Return the [X, Y] coordinate for the center point of the cell that contains the specified text.  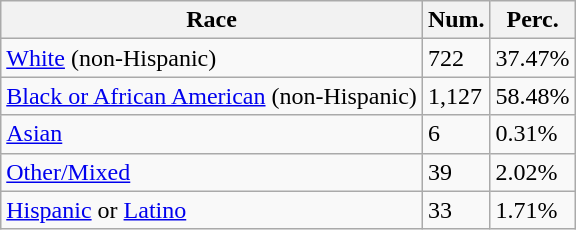
Race [212, 20]
39 [456, 172]
0.31% [532, 134]
1,127 [456, 96]
Asian [212, 134]
2.02% [532, 172]
6 [456, 134]
58.48% [532, 96]
Other/Mixed [212, 172]
Perc. [532, 20]
722 [456, 58]
White (non-Hispanic) [212, 58]
Hispanic or Latino [212, 210]
Num. [456, 20]
1.71% [532, 210]
Black or African American (non-Hispanic) [212, 96]
33 [456, 210]
37.47% [532, 58]
